Extract the (x, y) coordinate from the center of the cell holding the provided text.  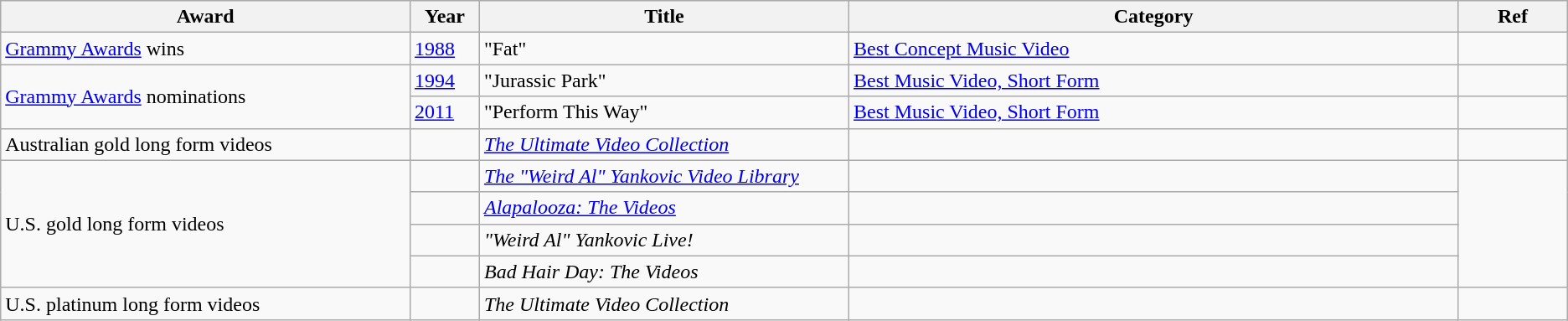
1988 (446, 49)
1994 (446, 80)
Year (446, 17)
Bad Hair Day: The Videos (663, 272)
"Weird Al" Yankovic Live! (663, 240)
"Perform This Way" (663, 112)
Grammy Awards wins (206, 49)
Grammy Awards nominations (206, 96)
Australian gold long form videos (206, 144)
The "Weird Al" Yankovic Video Library (663, 176)
2011 (446, 112)
Award (206, 17)
Title (663, 17)
U.S. gold long form videos (206, 224)
U.S. platinum long form videos (206, 303)
Category (1154, 17)
"Fat" (663, 49)
Alapalooza: The Videos (663, 208)
Ref (1513, 17)
Best Concept Music Video (1154, 49)
"Jurassic Park" (663, 80)
